From the cell containing the given text, extract its center point as [X, Y] coordinate. 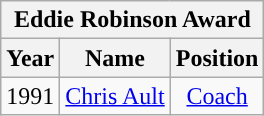
Chris Ault [115, 96]
Eddie Robinson Award [132, 20]
Year [30, 58]
Position [217, 58]
Coach [217, 96]
Name [115, 58]
1991 [30, 96]
